Find where the given text appears and provide that cell's center as (X, Y) coordinate. 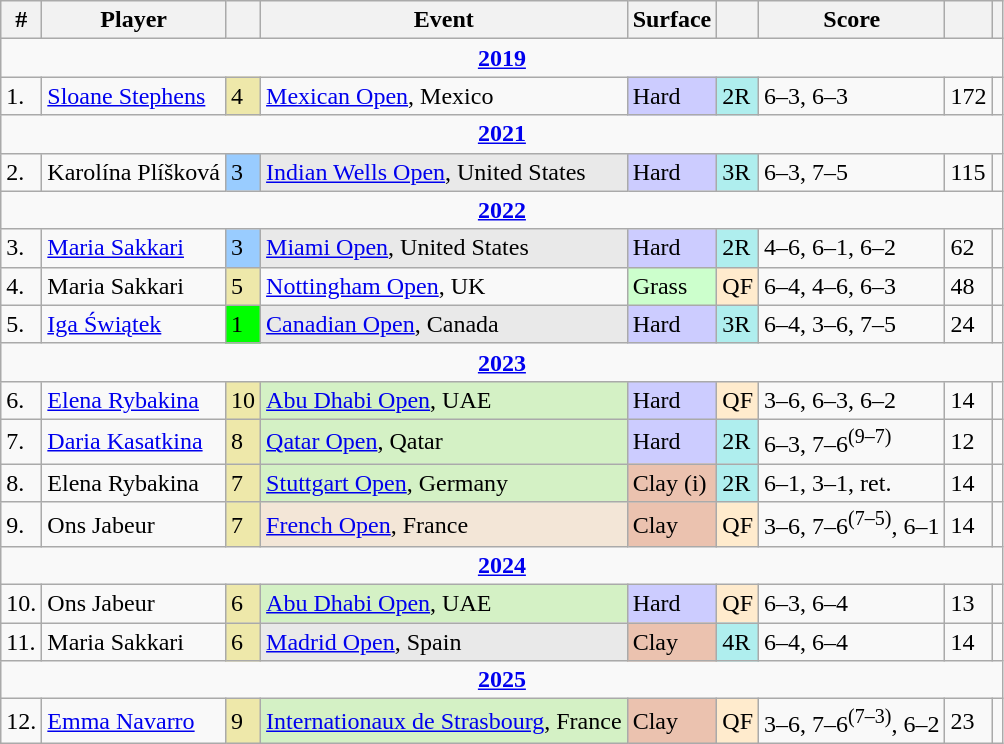
6–1, 3–1, ret. (852, 483)
10. (22, 604)
4R (738, 642)
Karolína Plíšková (134, 172)
Stuttgart Open, Germany (444, 483)
12. (22, 722)
4. (22, 286)
Player (134, 20)
1. (22, 96)
5. (22, 324)
6–3, 6–3 (852, 96)
3. (22, 248)
8. (22, 483)
11. (22, 642)
6–3, 6–4 (852, 604)
Internationaux de Strasbourg, France (444, 722)
Surface (672, 20)
9 (244, 722)
24 (968, 324)
10 (244, 400)
7. (22, 442)
2025 (502, 680)
3–6, 6–3, 6–2 (852, 400)
2. (22, 172)
5 (244, 286)
13 (968, 604)
4 (244, 96)
Mexican Open, Mexico (444, 96)
Event (444, 20)
Grass (672, 286)
2023 (502, 362)
# (22, 20)
8 (244, 442)
6–3, 7–6(9–7) (852, 442)
3–6, 7–6(7–5), 6–1 (852, 524)
2021 (502, 134)
48 (968, 286)
2024 (502, 566)
12 (968, 442)
6–4, 3–6, 7–5 (852, 324)
Nottingham Open, UK (444, 286)
6–4, 6–4 (852, 642)
172 (968, 96)
9. (22, 524)
62 (968, 248)
Canadian Open, Canada (444, 324)
115 (968, 172)
Madrid Open, Spain (444, 642)
6. (22, 400)
French Open, France (444, 524)
Daria Kasatkina (134, 442)
Miami Open, United States (444, 248)
23 (968, 722)
Score (852, 20)
Emma Navarro (134, 722)
Iga Świątek (134, 324)
4–6, 6–1, 6–2 (852, 248)
Clay (i) (672, 483)
2019 (502, 58)
6–4, 4–6, 6–3 (852, 286)
6–3, 7–5 (852, 172)
Qatar Open, Qatar (444, 442)
1 (244, 324)
Indian Wells Open, United States (444, 172)
3–6, 7–6(7–3), 6–2 (852, 722)
Sloane Stephens (134, 96)
2022 (502, 210)
